Pinpoint the cell where the given text exists, returning its (x, y) midpoint coordinate. 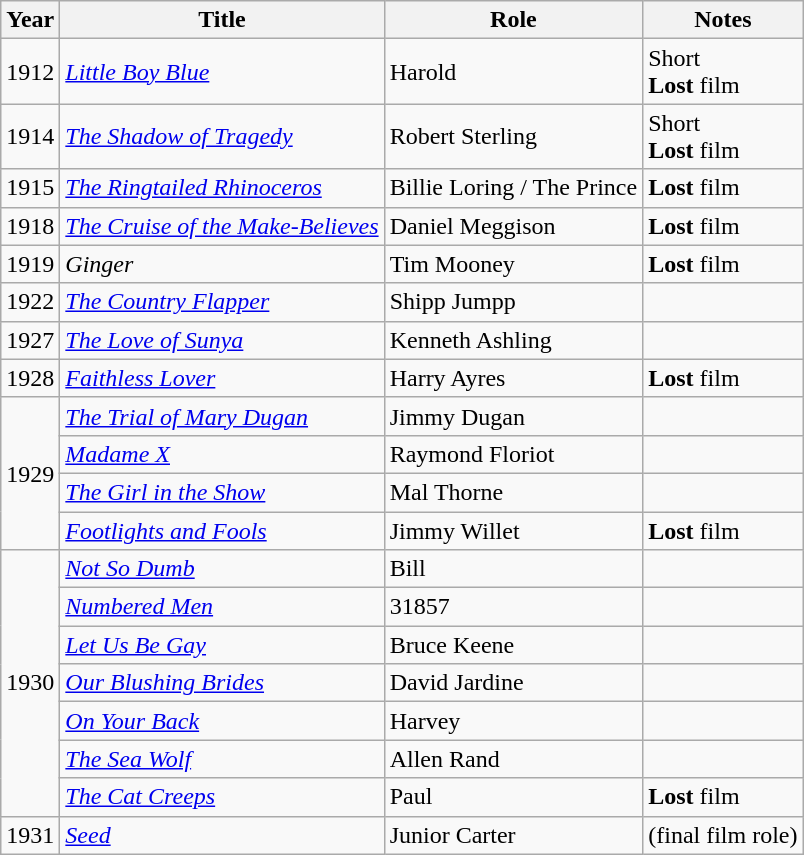
Jimmy Dugan (514, 416)
1918 (30, 226)
1919 (30, 264)
1929 (30, 473)
1912 (30, 72)
Bruce Keene (514, 645)
1927 (30, 340)
The Sea Wolf (222, 759)
The Cat Creeps (222, 797)
Jimmy Willet (514, 531)
The Country Flapper (222, 302)
Raymond Floriot (514, 454)
Footlights and Fools (222, 531)
Mal Thorne (514, 492)
Seed (222, 835)
Harvey (514, 721)
Ginger (222, 264)
Daniel Meggison (514, 226)
Paul (514, 797)
David Jardine (514, 683)
The Trial of Mary Dugan (222, 416)
Kenneth Ashling (514, 340)
1928 (30, 378)
Title (222, 20)
Faithless Lover (222, 378)
The Cruise of the Make-Believes (222, 226)
Little Boy Blue (222, 72)
Let Us Be Gay (222, 645)
Shipp Jumpp (514, 302)
Notes (723, 20)
Our Blushing Brides (222, 683)
Junior Carter (514, 835)
The Love of Sunya (222, 340)
Billie Loring / The Prince (514, 188)
1914 (30, 136)
Not So Dumb (222, 569)
The Girl in the Show (222, 492)
Robert Sterling (514, 136)
Allen Rand (514, 759)
31857 (514, 607)
On Your Back (222, 721)
The Ringtailed Rhinoceros (222, 188)
Role (514, 20)
Numbered Men (222, 607)
Tim Mooney (514, 264)
1931 (30, 835)
Harold (514, 72)
Madame X (222, 454)
Bill (514, 569)
1915 (30, 188)
(final film role) (723, 835)
Harry Ayres (514, 378)
Year (30, 20)
1922 (30, 302)
1930 (30, 683)
The Shadow of Tragedy (222, 136)
